Scan for the cell matching the given text and deliver its (X, Y) coordinate at center. 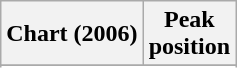
Peak position (189, 34)
Chart (2006) (72, 34)
